For the text-containing cell, return its midpoint in [X, Y] coordinate format. 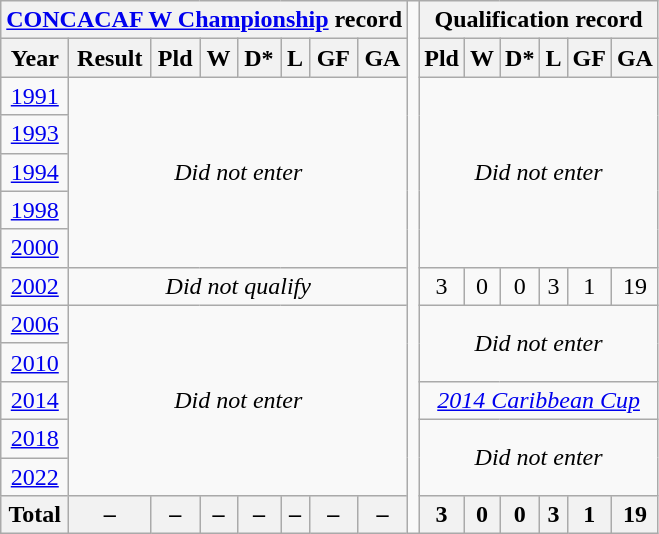
1994 [35, 172]
1998 [35, 210]
Qualification record [539, 20]
Year [35, 58]
Result [110, 58]
1991 [35, 96]
Total [35, 515]
2022 [35, 477]
2000 [35, 248]
2010 [35, 362]
2014 [35, 400]
Did not qualify [238, 286]
CONCACAF W Championship record [204, 20]
2018 [35, 438]
2002 [35, 286]
2014 Caribbean Cup [539, 400]
1993 [35, 134]
2006 [35, 324]
